From the cell containing the given text, extract its center point as (X, Y) coordinate. 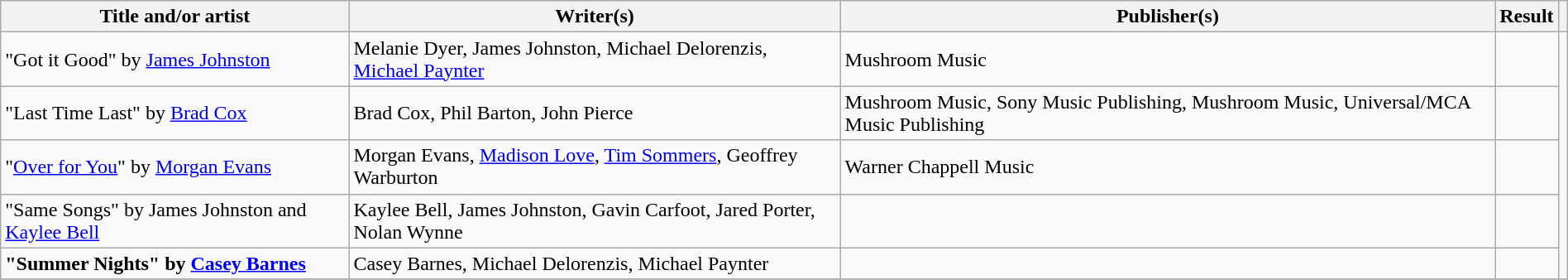
Kaylee Bell, James Johnston, Gavin Carfoot, Jared Porter, Nolan Wynne (595, 220)
Melanie Dyer, James Johnston, Michael Delorenzis, Michael Paynter (595, 60)
Publisher(s) (1168, 17)
Morgan Evans, Madison Love, Tim Sommers, Geoffrey Warburton (595, 167)
Mushroom Music, Sony Music Publishing, Mushroom Music, Universal/MCA Music Publishing (1168, 113)
"Same Songs" by James Johnston and Kaylee Bell (175, 220)
Warner Chappell Music (1168, 167)
Casey Barnes, Michael Delorenzis, Michael Paynter (595, 263)
"Over for You" by Morgan Evans (175, 167)
Brad Cox, Phil Barton, John Pierce (595, 113)
"Summer Nights" by Casey Barnes (175, 263)
Title and/or artist (175, 17)
Mushroom Music (1168, 60)
Writer(s) (595, 17)
Result (1527, 17)
"Last Time Last" by Brad Cox (175, 113)
"Got it Good" by James Johnston (175, 60)
